Return [x, y] of the center of cell containing provided text 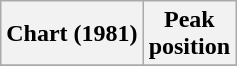
Peak position [189, 34]
Chart (1981) [72, 34]
